Identify which cell holds the provided text, then report its [X, Y] central coordinate. 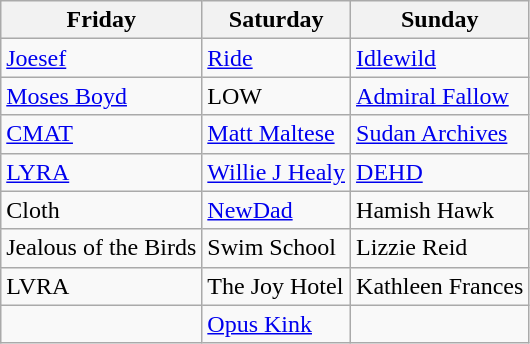
LVRA [102, 286]
Moses Boyd [102, 96]
Matt Maltese [276, 134]
Lizzie Reid [440, 248]
Ride [276, 58]
Sunday [440, 20]
LOW [276, 96]
Cloth [102, 210]
Swim School [276, 248]
Joesef [102, 58]
The Joy Hotel [276, 286]
Admiral Fallow [440, 96]
DEHD [440, 172]
NewDad [276, 210]
Hamish Hawk [440, 210]
Jealous of the Birds [102, 248]
Sudan Archives [440, 134]
LYRA [102, 172]
Saturday [276, 20]
Friday [102, 20]
Kathleen Frances [440, 286]
Idlewild [440, 58]
CMAT [102, 134]
Willie J Healy [276, 172]
Opus Kink [276, 324]
